Provide the [x, y] coordinate of the cell's center where the given text is located.  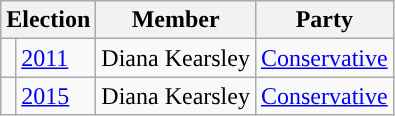
2015 [56, 96]
Party [324, 20]
Election [48, 20]
Member [176, 20]
2011 [56, 58]
